Return the (x, y) coordinate for the center point of the cell that contains the specified text.  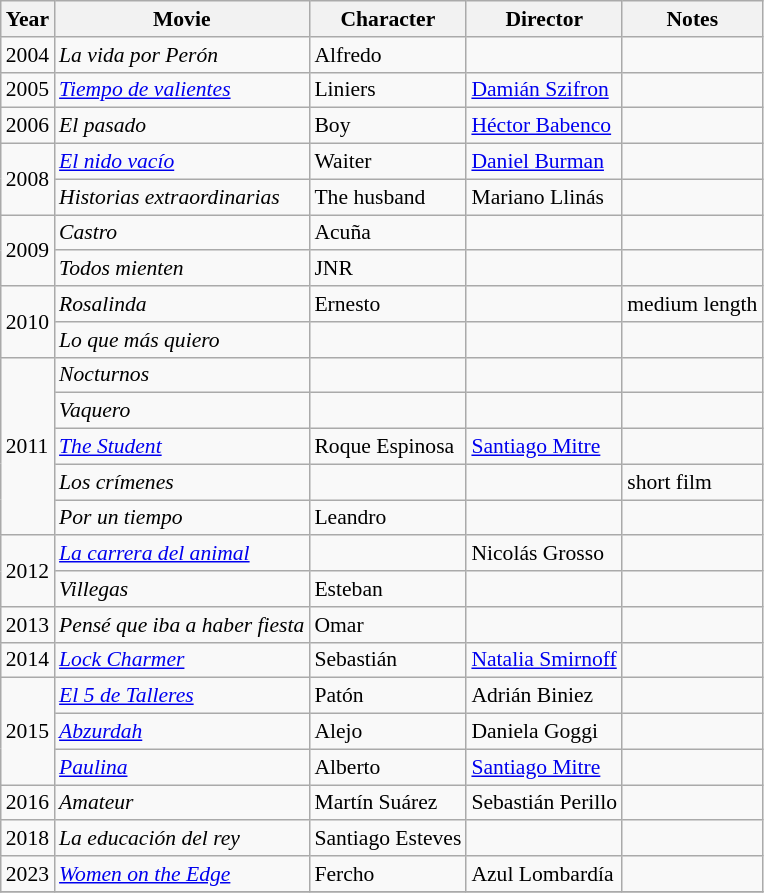
Villegas (182, 589)
La carrera del animal (182, 554)
The husband (388, 197)
Santiago Esteves (388, 839)
2014 (28, 660)
Daniel Burman (544, 162)
Roque Espinosa (388, 447)
2006 (28, 126)
Adrián Biniez (544, 696)
Daniela Goggi (544, 732)
Castro (182, 233)
Alfredo (388, 55)
2011 (28, 446)
Leandro (388, 518)
Alberto (388, 767)
Notes (692, 19)
Vaquero (182, 411)
2012 (28, 572)
JNR (388, 269)
Sebastián (388, 660)
Martín Suárez (388, 803)
El pasado (182, 126)
medium length (692, 304)
Patón (388, 696)
Movie (182, 19)
2018 (28, 839)
Los crímenes (182, 482)
Rosalinda (182, 304)
Fercho (388, 874)
Esteban (388, 589)
Pensé que iba a haber fiesta (182, 625)
Lock Charmer (182, 660)
Sebastián Perillo (544, 803)
2009 (28, 250)
La vida por Perón (182, 55)
Lo que más quiero (182, 340)
Women on the Edge (182, 874)
Ernesto (388, 304)
Waiter (388, 162)
Damián Szifron (544, 90)
2005 (28, 90)
Omar (388, 625)
Mariano Llinás (544, 197)
2010 (28, 322)
Year (28, 19)
Héctor Babenco (544, 126)
Abzurdah (182, 732)
Alejo (388, 732)
short film (692, 482)
Liniers (388, 90)
Paulina (182, 767)
Natalia Smirnoff (544, 660)
La educación del rey (182, 839)
2004 (28, 55)
Amateur (182, 803)
Nicolás Grosso (544, 554)
Historias extraordinarias (182, 197)
El 5 de Talleres (182, 696)
2016 (28, 803)
Por un tiempo (182, 518)
2008 (28, 180)
Director (544, 19)
Todos mienten (182, 269)
El nido vacío (182, 162)
The Student (182, 447)
Tiempo de valientes (182, 90)
Acuña (388, 233)
Character (388, 19)
Nocturnos (182, 375)
Boy (388, 126)
2015 (28, 732)
2023 (28, 874)
Azul Lombardía (544, 874)
2013 (28, 625)
